For the text-containing cell, return its midpoint in [x, y] coordinate format. 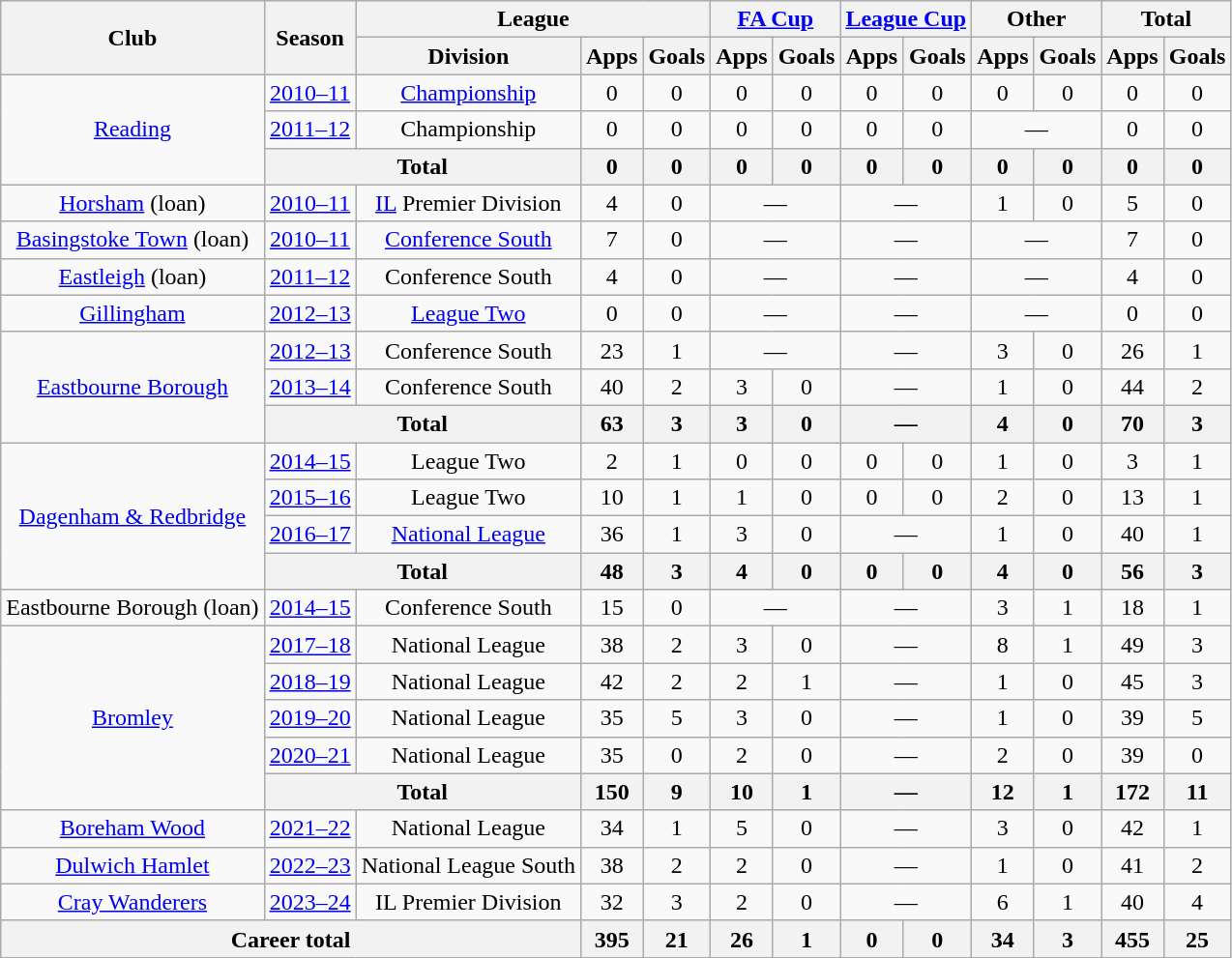
Boreham Wood [132, 828]
Season [309, 38]
Eastbourne Borough [132, 387]
25 [1197, 939]
Club [132, 38]
48 [611, 571]
455 [1132, 939]
395 [611, 939]
League Cup [906, 19]
Career total [291, 939]
2022–23 [309, 865]
2018–19 [309, 682]
National League South [468, 865]
2016–17 [309, 535]
Horsham (loan) [132, 203]
21 [677, 939]
11 [1197, 792]
13 [1132, 498]
2013–14 [309, 387]
32 [611, 902]
Cray Wanderers [132, 902]
Dulwich Hamlet [132, 865]
Dagenham & Redbridge [132, 516]
Eastleigh (loan) [132, 276]
League [534, 19]
45 [1132, 682]
FA Cup [776, 19]
36 [611, 535]
63 [611, 423]
Gillingham [132, 313]
23 [611, 350]
2019–20 [309, 718]
Bromley [132, 718]
2017–18 [309, 645]
56 [1132, 571]
9 [677, 792]
44 [1132, 387]
Division [468, 56]
2020–21 [309, 755]
150 [611, 792]
Eastbourne Borough (loan) [132, 608]
2023–24 [309, 902]
Other [1037, 19]
6 [1003, 902]
18 [1132, 608]
41 [1132, 865]
70 [1132, 423]
2015–16 [309, 498]
15 [611, 608]
12 [1003, 792]
49 [1132, 645]
2021–22 [309, 828]
172 [1132, 792]
Reading [132, 130]
Basingstoke Town (loan) [132, 240]
8 [1003, 645]
